Return the [X, Y] coordinate for the center point of the cell that contains the specified text.  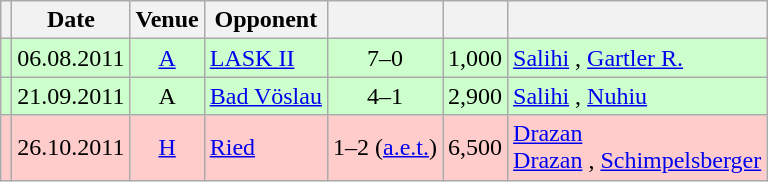
Opponent [266, 20]
Venue [167, 20]
26.10.2011 [71, 148]
06.08.2011 [71, 58]
Date [71, 20]
Salihi , Nuhiu [638, 96]
1–2 (a.e.t.) [384, 148]
Drazan Drazan , Schimpelsberger [638, 148]
1,000 [474, 58]
21.09.2011 [71, 96]
6,500 [474, 148]
H [167, 148]
2,900 [474, 96]
7–0 [384, 58]
Salihi , Gartler R. [638, 58]
4–1 [384, 96]
Ried [266, 148]
Bad Vöslau [266, 96]
LASK II [266, 58]
